Capture the cell that displays the provided text and extract its [X, Y] central coordinate. 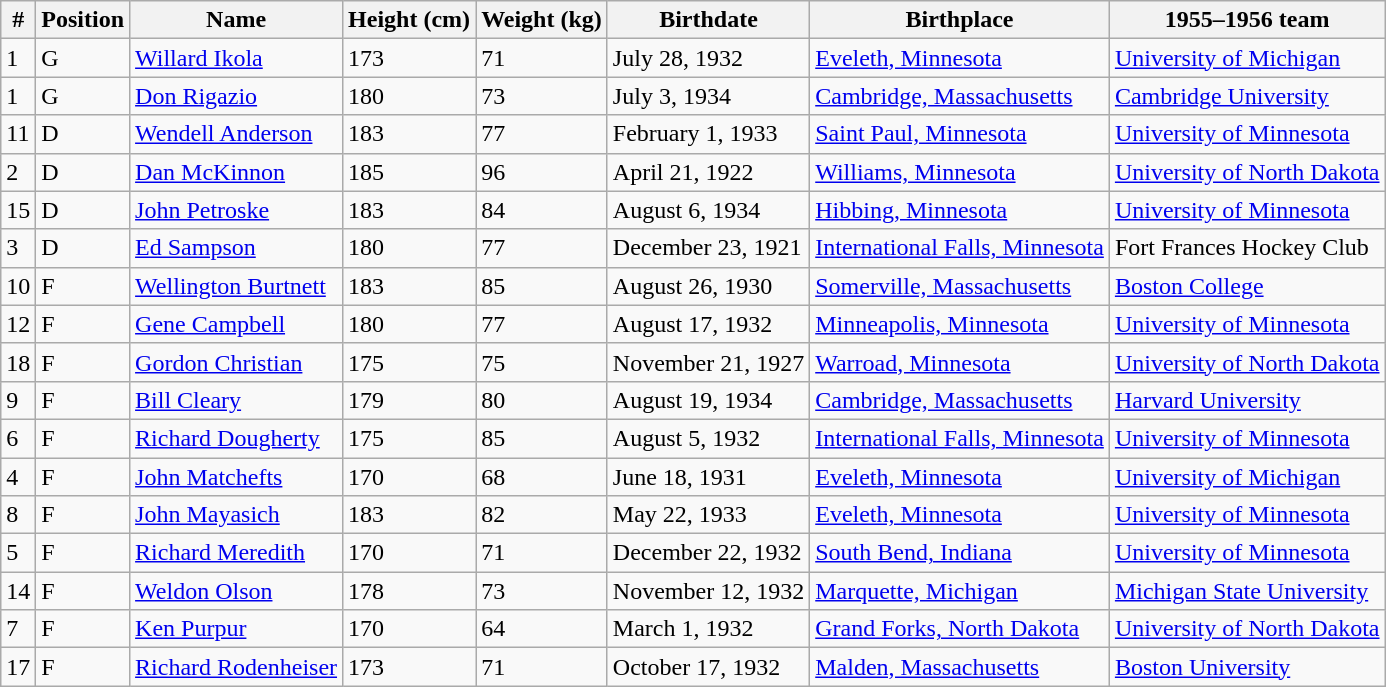
82 [542, 515]
Position [83, 20]
John Matchefts [236, 477]
Richard Dougherty [236, 438]
Richard Meredith [236, 553]
Warroad, Minnesota [960, 362]
July 28, 1932 [708, 58]
3 [18, 248]
11 [18, 134]
Cambridge University [1247, 96]
October 17, 1932 [708, 667]
10 [18, 286]
Boston University [1247, 667]
Birthdate [708, 20]
Don Rigazio [236, 96]
August 5, 1932 [708, 438]
June 18, 1931 [708, 477]
4 [18, 477]
Hibbing, Minnesota [960, 210]
Wellington Burtnett [236, 286]
80 [542, 400]
Michigan State University [1247, 591]
64 [542, 629]
August 17, 1932 [708, 324]
John Mayasich [236, 515]
68 [542, 477]
Marquette, Michigan [960, 591]
1955–1956 team [1247, 20]
Boston College [1247, 286]
Fort Frances Hockey Club [1247, 248]
Birthplace [960, 20]
Height (cm) [410, 20]
Minneapolis, Minnesota [960, 324]
November 21, 1927 [708, 362]
Richard Rodenheiser [236, 667]
8 [18, 515]
2 [18, 172]
17 [18, 667]
75 [542, 362]
6 [18, 438]
5 [18, 553]
Saint Paul, Minnesota [960, 134]
15 [18, 210]
18 [18, 362]
John Petroske [236, 210]
July 3, 1934 [708, 96]
February 1, 1933 [708, 134]
Gordon Christian [236, 362]
November 12, 1932 [708, 591]
Grand Forks, North Dakota [960, 629]
Weight (kg) [542, 20]
Wendell Anderson [236, 134]
Ken Purpur [236, 629]
December 23, 1921 [708, 248]
August 19, 1934 [708, 400]
96 [542, 172]
9 [18, 400]
# [18, 20]
Weldon Olson [236, 591]
South Bend, Indiana [960, 553]
14 [18, 591]
August 26, 1930 [708, 286]
April 21, 1922 [708, 172]
179 [410, 400]
12 [18, 324]
Dan McKinnon [236, 172]
Somerville, Massachusetts [960, 286]
7 [18, 629]
March 1, 1932 [708, 629]
Harvard University [1247, 400]
185 [410, 172]
Bill Cleary [236, 400]
December 22, 1932 [708, 553]
Gene Campbell [236, 324]
Ed Sampson [236, 248]
84 [542, 210]
178 [410, 591]
Malden, Massachusetts [960, 667]
Name [236, 20]
Willard Ikola [236, 58]
Williams, Minnesota [960, 172]
May 22, 1933 [708, 515]
August 6, 1934 [708, 210]
